Search for the cell housing the specified text and yield its (X, Y) center coordinate. 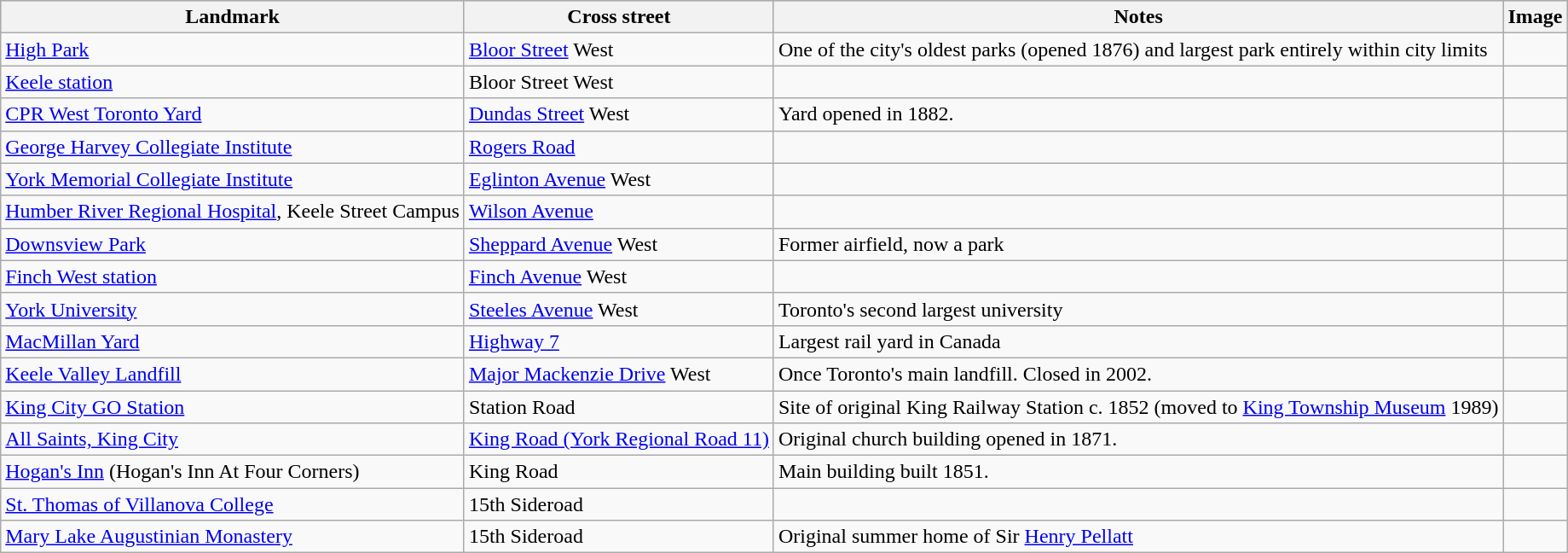
Finch West station (233, 276)
Main building built 1851. (1138, 472)
Yard opened in 1882. (1138, 114)
CPR West Toronto Yard (233, 114)
King Road (York Regional Road 11) (619, 439)
Major Mackenzie Drive West (619, 374)
Keele station (233, 82)
Sheppard Avenue West (619, 244)
Downsview Park (233, 244)
Original summer home of Sir Henry Pellatt (1138, 537)
Original church building opened in 1871. (1138, 439)
York University (233, 309)
Once Toronto's main landfill. Closed in 2002. (1138, 374)
Wilson Avenue (619, 212)
One of the city's oldest parks (opened 1876) and largest park entirely within city limits (1138, 49)
Landmark (233, 17)
High Park (233, 49)
King City GO Station (233, 407)
Hogan's Inn (Hogan's Inn At Four Corners) (233, 472)
St. Thomas of Villanova College (233, 504)
Cross street (619, 17)
King Road (619, 472)
Largest rail yard in Canada (1138, 341)
Mary Lake Augustinian Monastery (233, 537)
Rogers Road (619, 147)
George Harvey Collegiate Institute (233, 147)
Humber River Regional Hospital, Keele Street Campus (233, 212)
Toronto's second largest university (1138, 309)
Finch Avenue West (619, 276)
Image (1535, 17)
Highway 7 (619, 341)
Eglinton Avenue West (619, 179)
MacMillan Yard (233, 341)
Former airfield, now a park (1138, 244)
Dundas Street West (619, 114)
Station Road (619, 407)
Keele Valley Landfill (233, 374)
Notes (1138, 17)
Steeles Avenue West (619, 309)
All Saints, King City (233, 439)
York Memorial Collegiate Institute (233, 179)
Site of original King Railway Station c. 1852 (moved to King Township Museum 1989) (1138, 407)
